Return the [x, y] coordinate for the center point of the cell that contains the specified text.  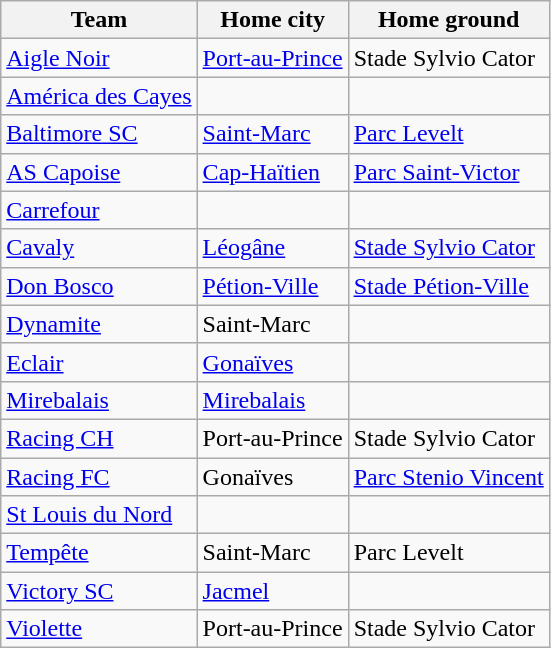
Racing CH [99, 438]
Parc Stenio Vincent [448, 477]
AS Capoise [99, 172]
Cap-Haïtien [272, 172]
Violette [99, 629]
Stade Pétion-Ville [448, 286]
Jacmel [272, 591]
Léogâne [272, 248]
Team [99, 20]
Baltimore SC [99, 134]
Pétion-Ville [272, 286]
Racing FC [99, 477]
Tempête [99, 553]
Don Bosco [99, 286]
Parc Saint-Victor [448, 172]
América des Cayes [99, 96]
Dynamite [99, 324]
Eclair [99, 362]
Home ground [448, 20]
Aigle Noir [99, 58]
Home city [272, 20]
St Louis du Nord [99, 515]
Carrefour [99, 210]
Victory SC [99, 591]
Cavaly [99, 248]
